For the text-containing cell, return its midpoint in [x, y] coordinate format. 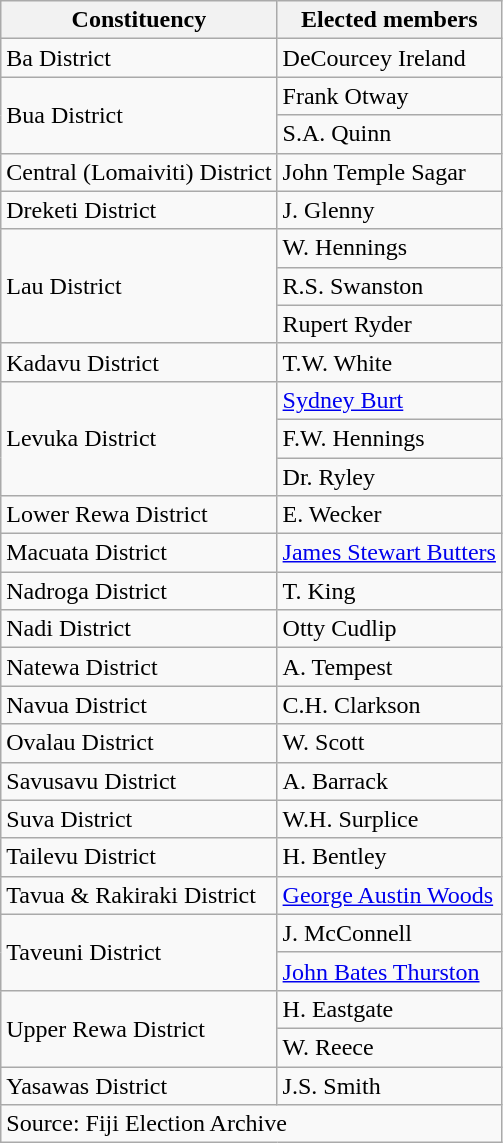
Elected members [389, 20]
Ovalau District [139, 743]
J. McConnell [389, 933]
DeCourcey Ireland [389, 58]
H. Bentley [389, 857]
John Bates Thurston [389, 971]
S.A. Quinn [389, 134]
Taveuni District [139, 952]
Rupert Ryder [389, 324]
Lower Rewa District [139, 515]
Kadavu District [139, 362]
C.H. Clarkson [389, 705]
Tailevu District [139, 857]
H. Eastgate [389, 1009]
Dreketi District [139, 210]
John Temple Sagar [389, 172]
A. Tempest [389, 667]
Levuka District [139, 438]
Macuata District [139, 553]
W.H. Surplice [389, 819]
E. Wecker [389, 515]
W. Hennings [389, 248]
Otty Cudlip [389, 629]
Nadi District [139, 629]
Sydney Burt [389, 400]
James Stewart Butters [389, 553]
Lau District [139, 286]
Bua District [139, 115]
J.S. Smith [389, 1085]
Upper Rewa District [139, 1028]
Constituency [139, 20]
Suva District [139, 819]
Ba District [139, 58]
George Austin Woods [389, 895]
R.S. Swanston [389, 286]
T.W. White [389, 362]
Natewa District [139, 667]
Central (Lomaiviti) District [139, 172]
W. Reece [389, 1047]
Nadroga District [139, 591]
Frank Otway [389, 96]
Savusavu District [139, 781]
F.W. Hennings [389, 438]
Navua District [139, 705]
Dr. Ryley [389, 477]
Source: Fiji Election Archive [252, 1124]
A. Barrack [389, 781]
T. King [389, 591]
Tavua & Rakiraki District [139, 895]
W. Scott [389, 743]
J. Glenny [389, 210]
Yasawas District [139, 1085]
